From the cell containing the given text, extract its center point as (x, y) coordinate. 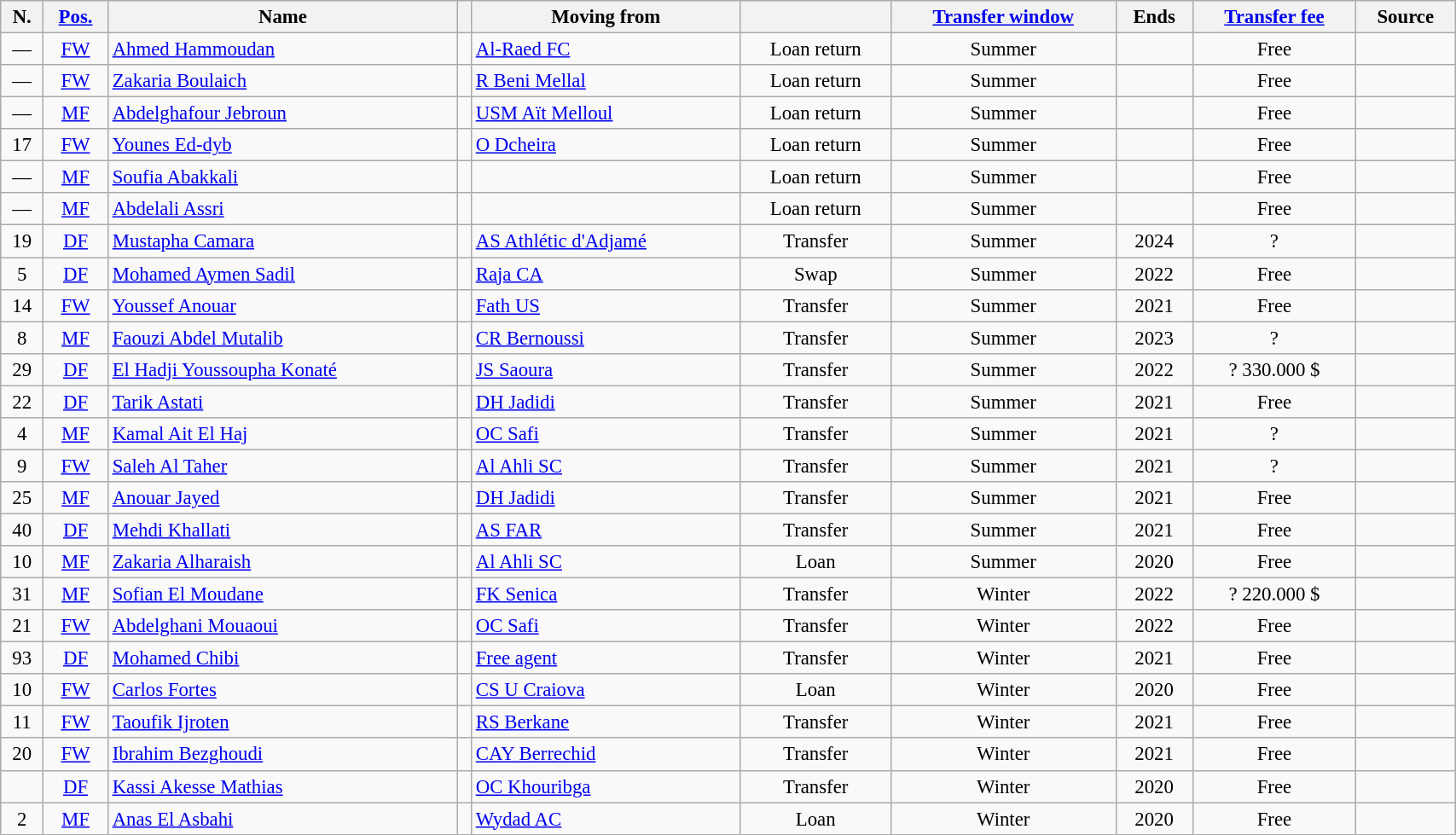
Sofian El Moudane (282, 594)
31 (22, 594)
2024 (1154, 241)
19 (22, 241)
Saleh Al Taher (282, 466)
14 (22, 305)
Carlos Fortes (282, 690)
Name (282, 17)
22 (22, 402)
2023 (1154, 338)
Free agent (606, 658)
2 (22, 819)
Zakaria Alharaish (282, 562)
JS Saoura (606, 369)
Ibrahim Bezghoudi (282, 755)
Youssef Anouar (282, 305)
CR Bernoussi (606, 338)
Mohamed Chibi (282, 658)
Abdelghafour Jebroun (282, 113)
OC Khouribga (606, 786)
20 (22, 755)
Pos. (76, 17)
Mehdi Khallati (282, 530)
O Dcheira (606, 145)
RS Berkane (606, 722)
29 (22, 369)
FK Senica (606, 594)
Kamal Ait El Haj (282, 434)
5 (22, 274)
Al-Raed FC (606, 49)
40 (22, 530)
Ends (1154, 17)
Tarik Astati (282, 402)
Fath US (606, 305)
9 (22, 466)
AS Athlétic d'Adjamé (606, 241)
Transfer fee (1274, 17)
Source (1406, 17)
Abdelghani Mouaoui (282, 626)
Moving from (606, 17)
Raja CA (606, 274)
Mustapha Camara (282, 241)
R Beni Mellal (606, 81)
CAY Berrechid (606, 755)
Abdelali Assri (282, 209)
AS FAR (606, 530)
Younes Ed-dyb (282, 145)
El Hadji Youssoupha Konaté (282, 369)
? 220.000 $ (1274, 594)
Ahmed Hammoudan (282, 49)
25 (22, 498)
Transfer window (1003, 17)
? 330.000 $ (1274, 369)
USM Aït Melloul (606, 113)
Anouar Jayed (282, 498)
CS U Craiova (606, 690)
Mohamed Aymen Sadil (282, 274)
Kassi Akesse Mathias (282, 786)
17 (22, 145)
8 (22, 338)
N. (22, 17)
93 (22, 658)
Zakaria Boulaich (282, 81)
Anas El Asbahi (282, 819)
4 (22, 434)
Soufia Abakkali (282, 177)
Swap (815, 274)
Faouzi Abdel Mutalib (282, 338)
21 (22, 626)
11 (22, 722)
Wydad AC (606, 819)
Taoufik Ijroten (282, 722)
